Locate the cell with the specified text and output its (X, Y) center coordinate. 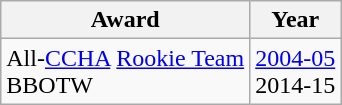
Award (126, 20)
All-CCHA Rookie TeamBBOTW (126, 72)
Year (296, 20)
2004-052014-15 (296, 72)
